Return the (X, Y) coordinate for the center point of the cell that contains the specified text.  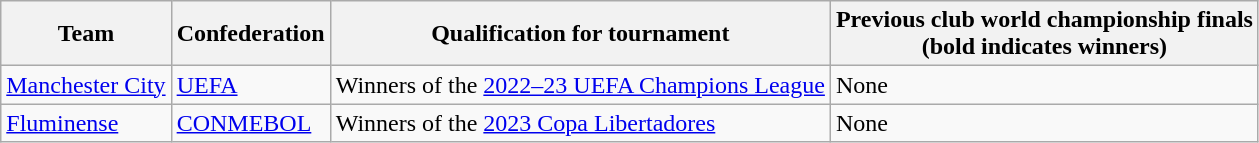
Winners of the 2022–23 UEFA Champions League (580, 85)
Confederation (250, 34)
CONMEBOL (250, 123)
Qualification for tournament (580, 34)
Fluminense (86, 123)
Previous club world championship finals(bold indicates winners) (1044, 34)
Winners of the 2023 Copa Libertadores (580, 123)
Manchester City (86, 85)
UEFA (250, 85)
Team (86, 34)
